Find where the given text appears and provide that cell's center as (X, Y) coordinate. 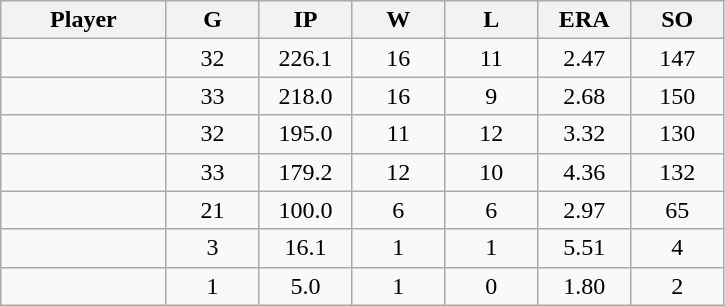
SO (678, 20)
179.2 (306, 172)
3 (212, 248)
10 (492, 172)
218.0 (306, 96)
21 (212, 210)
16.1 (306, 248)
Player (84, 20)
5.51 (584, 248)
9 (492, 96)
226.1 (306, 58)
2.68 (584, 96)
150 (678, 96)
4 (678, 248)
L (492, 20)
G (212, 20)
1.80 (584, 286)
147 (678, 58)
65 (678, 210)
3.32 (584, 134)
4.36 (584, 172)
2.47 (584, 58)
IP (306, 20)
ERA (584, 20)
0 (492, 286)
132 (678, 172)
130 (678, 134)
W (398, 20)
2 (678, 286)
100.0 (306, 210)
2.97 (584, 210)
195.0 (306, 134)
5.0 (306, 286)
